Determine the [X, Y] coordinate at the center of the cell enclosing the given text.  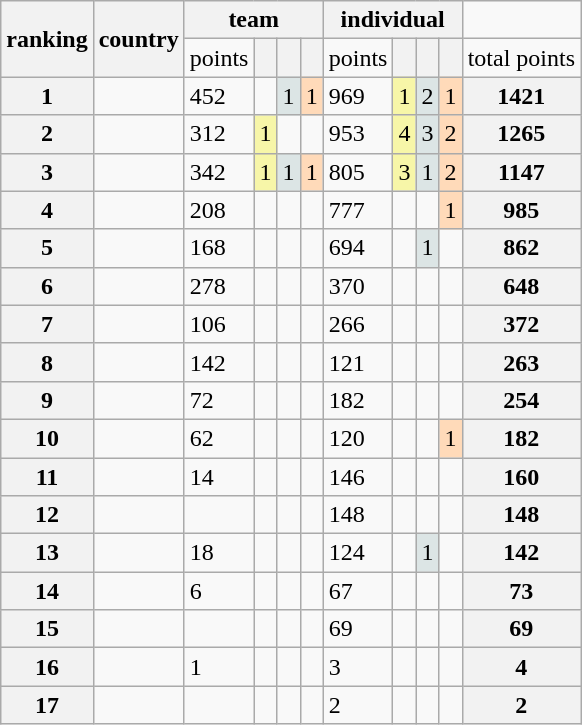
15 [47, 629]
1265 [521, 134]
208 [219, 210]
country [138, 39]
124 [358, 553]
10 [47, 438]
9 [47, 400]
168 [219, 248]
254 [521, 400]
805 [358, 172]
1421 [521, 96]
72 [219, 400]
18 [219, 553]
73 [521, 591]
total points [521, 58]
370 [358, 286]
7 [47, 324]
ranking [47, 39]
777 [358, 210]
1147 [521, 172]
11 [47, 477]
12 [47, 515]
16 [47, 667]
342 [219, 172]
121 [358, 362]
862 [521, 248]
160 [521, 477]
985 [521, 210]
452 [219, 96]
120 [358, 438]
62 [219, 438]
312 [219, 134]
13 [47, 553]
263 [521, 362]
146 [358, 477]
67 [358, 591]
team [254, 20]
372 [521, 324]
106 [219, 324]
278 [219, 286]
694 [358, 248]
648 [521, 286]
969 [358, 96]
266 [358, 324]
individual [392, 20]
8 [47, 362]
5 [47, 248]
953 [358, 134]
17 [47, 705]
